Detect which cell encompasses the target text, then output its [x, y] center coordinate. 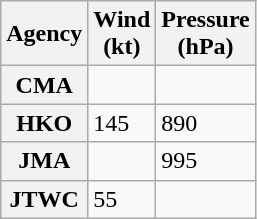
995 [206, 161]
HKO [44, 123]
890 [206, 123]
Pressure(hPa) [206, 34]
JTWC [44, 199]
JMA [44, 161]
CMA [44, 85]
Wind(kt) [122, 34]
145 [122, 123]
55 [122, 199]
Agency [44, 34]
